From the cell containing the given text, extract its center point as (x, y) coordinate. 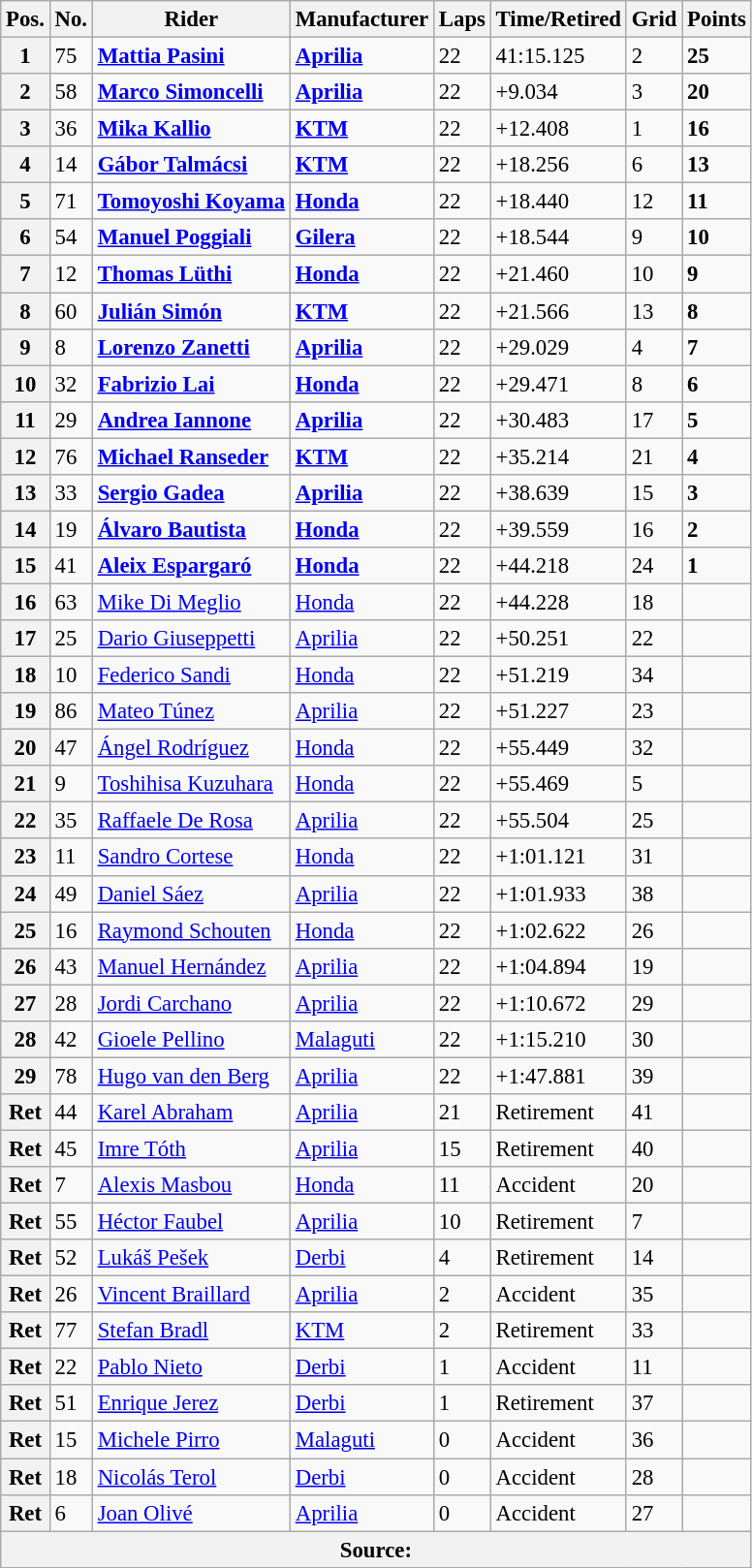
Raymond Schouten (191, 930)
54 (71, 237)
+1:10.672 (558, 1003)
41:15.125 (558, 56)
Aleix Espargaró (191, 566)
71 (71, 202)
+50.251 (558, 639)
44 (71, 1113)
86 (71, 711)
+1:04.894 (558, 966)
43 (71, 966)
Thomas Lüthi (191, 274)
Michele Pirro (191, 1440)
Daniel Sáez (191, 894)
Héctor Faubel (191, 1222)
52 (71, 1258)
+44.218 (558, 566)
+29.029 (558, 347)
Andrea Iannone (191, 420)
Imre Tóth (191, 1148)
58 (71, 92)
Lukáš Pešek (191, 1258)
Gábor Talmácsi (191, 165)
+12.408 (558, 129)
38 (653, 894)
75 (71, 56)
Sandro Cortese (191, 858)
Tomoyoshi Koyama (191, 202)
Alexis Masbou (191, 1185)
Dario Giuseppetti (191, 639)
Nicolás Terol (191, 1477)
+39.559 (558, 529)
+51.227 (558, 711)
+18.440 (558, 202)
45 (71, 1148)
+29.471 (558, 384)
76 (71, 456)
Pablo Nieto (191, 1367)
Lorenzo Zanetti (191, 347)
37 (653, 1404)
30 (653, 1040)
+21.460 (558, 274)
Marco Simoncelli (191, 92)
Fabrizio Lai (191, 384)
Julián Simón (191, 311)
39 (653, 1076)
+55.449 (558, 748)
+55.504 (558, 821)
Mattia Pasini (191, 56)
55 (71, 1222)
Enrique Jerez (191, 1404)
Joan Olivé (191, 1513)
Grid (653, 19)
Stefan Bradl (191, 1331)
Karel Abraham (191, 1113)
78 (71, 1076)
Michael Ranseder (191, 456)
Toshihisa Kuzuhara (191, 784)
Manuel Poggiali (191, 237)
Álvaro Bautista (191, 529)
Jordi Carchano (191, 1003)
Gilera (361, 237)
60 (71, 311)
47 (71, 748)
+21.566 (558, 311)
63 (71, 602)
Source: (376, 1550)
+51.219 (558, 675)
77 (71, 1331)
31 (653, 858)
+1:01.121 (558, 858)
+44.228 (558, 602)
Manufacturer (361, 19)
+1:01.933 (558, 894)
51 (71, 1404)
Vincent Braillard (191, 1295)
Manuel Hernández (191, 966)
Pos. (25, 19)
34 (653, 675)
No. (71, 19)
49 (71, 894)
Mateo Túnez (191, 711)
Federico Sandi (191, 675)
Points (717, 19)
Laps (463, 19)
Time/Retired (558, 19)
42 (71, 1040)
40 (653, 1148)
Hugo van den Berg (191, 1076)
+18.256 (558, 165)
+9.034 (558, 92)
Sergio Gadea (191, 493)
Mika Kallio (191, 129)
Ángel Rodríguez (191, 748)
Rider (191, 19)
+18.544 (558, 237)
+35.214 (558, 456)
+1:47.881 (558, 1076)
Raffaele De Rosa (191, 821)
Gioele Pellino (191, 1040)
+1:15.210 (558, 1040)
Mike Di Meglio (191, 602)
+38.639 (558, 493)
+30.483 (558, 420)
+55.469 (558, 784)
+1:02.622 (558, 930)
